Output the (X, Y) coordinate of the center of the cell containing the given text.  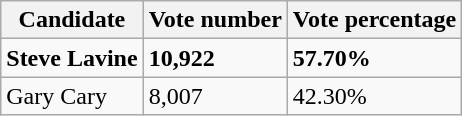
10,922 (215, 58)
8,007 (215, 96)
Vote number (215, 20)
Steve Lavine (72, 58)
42.30% (374, 96)
Gary Cary (72, 96)
Vote percentage (374, 20)
57.70% (374, 58)
Candidate (72, 20)
